Return [X, Y] of the center of cell containing provided text 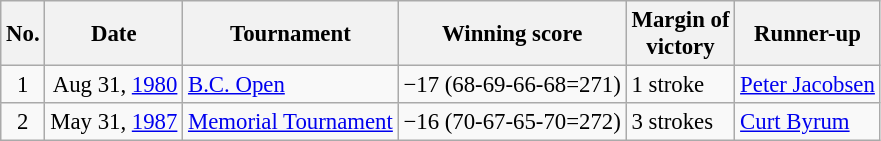
B.C. Open [290, 85]
Runner-up [808, 34]
3 strokes [680, 122]
−17 (68-69-66-68=271) [512, 85]
Winning score [512, 34]
Aug 31, 1980 [114, 85]
Memorial Tournament [290, 122]
1 stroke [680, 85]
May 31, 1987 [114, 122]
No. [23, 34]
Margin ofvictory [680, 34]
Tournament [290, 34]
−16 (70-67-65-70=272) [512, 122]
Curt Byrum [808, 122]
Date [114, 34]
Peter Jacobsen [808, 85]
1 [23, 85]
2 [23, 122]
